Capture the cell that displays the provided text and extract its [X, Y] central coordinate. 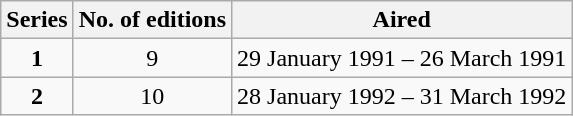
Aired [402, 20]
10 [152, 96]
1 [37, 58]
29 January 1991 – 26 March 1991 [402, 58]
No. of editions [152, 20]
Series [37, 20]
28 January 1992 – 31 March 1992 [402, 96]
2 [37, 96]
9 [152, 58]
